Return (x, y) of the center of cell containing provided text 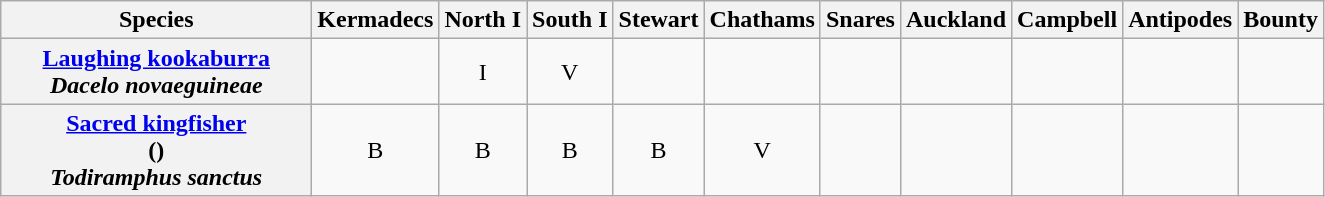
Kermadecs (376, 20)
South I (570, 20)
Stewart (658, 20)
Auckland (956, 20)
I (483, 72)
Sacred kingfisher()Todiramphus sanctus (156, 150)
Snares (860, 20)
Campbell (1068, 20)
Laughing kookaburraDacelo novaeguineae (156, 72)
Antipodes (1180, 20)
Species (156, 20)
North I (483, 20)
Bounty (1281, 20)
Chathams (762, 20)
